Search for the cell housing the specified text and yield its (X, Y) center coordinate. 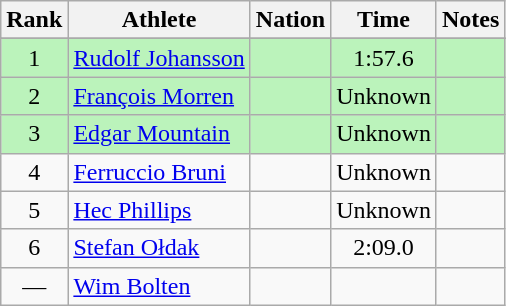
2 (34, 96)
Rank (34, 20)
3 (34, 134)
Stefan Ołdak (159, 248)
Edgar Mountain (159, 134)
1:57.6 (384, 58)
2:09.0 (384, 248)
1 (34, 58)
Nation (290, 20)
— (34, 286)
6 (34, 248)
Hec Phillips (159, 210)
4 (34, 172)
Time (384, 20)
Rudolf Johansson (159, 58)
François Morren (159, 96)
5 (34, 210)
Notes (470, 20)
Ferruccio Bruni (159, 172)
Athlete (159, 20)
Wim Bolten (159, 286)
